For the text-containing cell, return its midpoint in (X, Y) coordinate format. 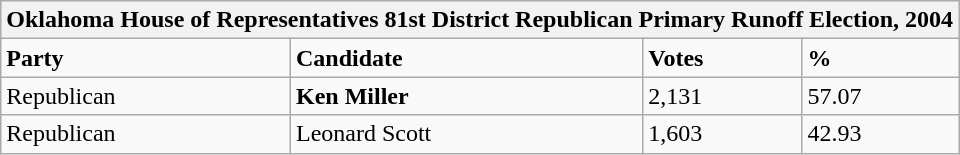
42.93 (880, 134)
Leonard Scott (466, 134)
57.07 (880, 96)
1,603 (722, 134)
Party (146, 58)
Votes (722, 58)
Oklahoma House of Representatives 81st District Republican Primary Runoff Election, 2004 (480, 20)
Ken Miller (466, 96)
Candidate (466, 58)
2,131 (722, 96)
% (880, 58)
